Locate the cell with the specified text and output its (X, Y) center coordinate. 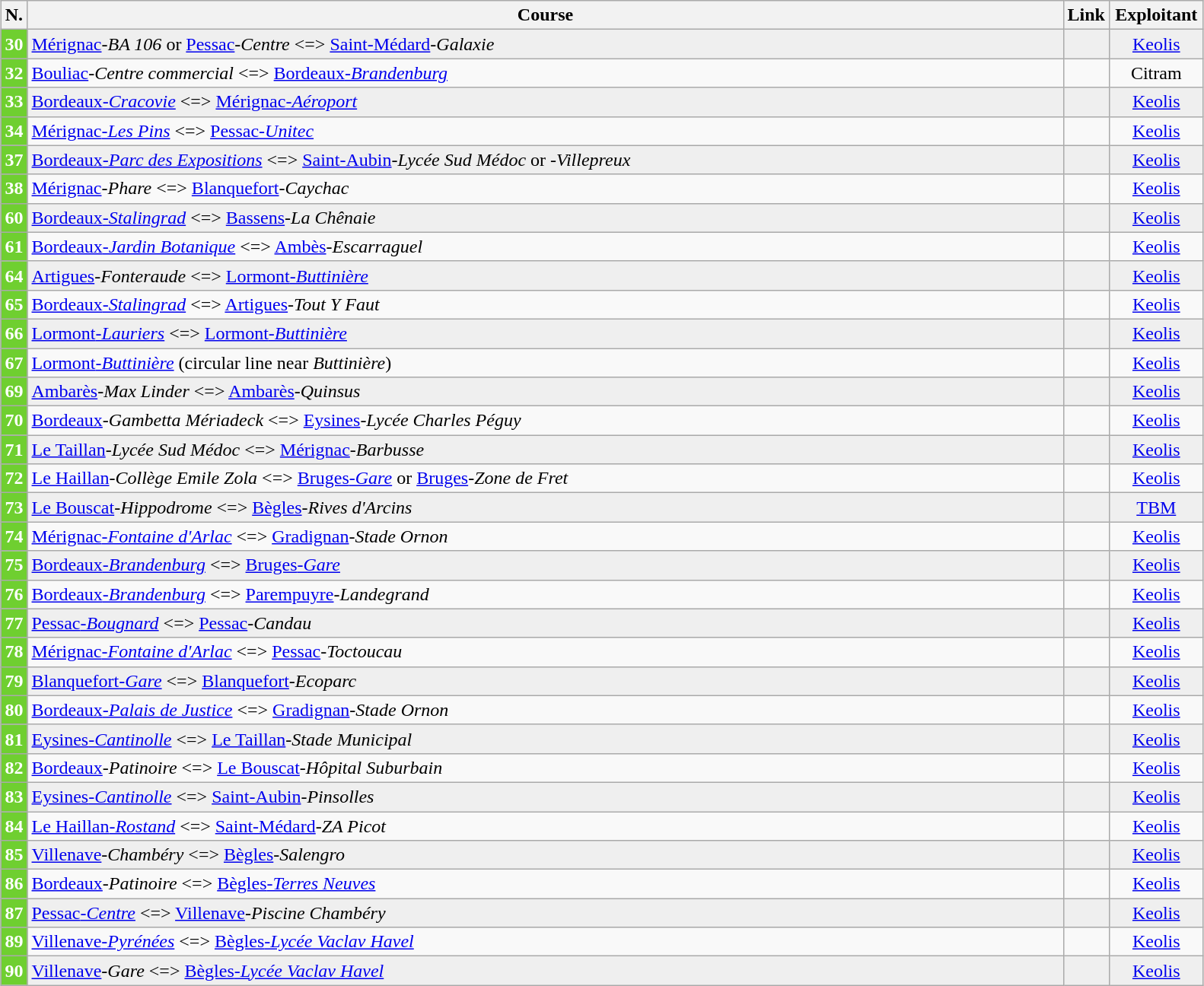
Bordeaux-Brandenburg <=> Bruges-Gare (545, 565)
Bordeaux-Parc des Expositions <=> Saint-Aubin-Lycée Sud Médoc or -Villepreux (545, 160)
Bordeaux-Patinoire <=> Bègles-Terres Neuves (545, 884)
Course (545, 15)
Eysines-Cantinolle <=> Le Taillan-Stade Municipal (545, 739)
Bordeaux-Brandenburg <=> Parempuyre-Landegrand (545, 594)
37 (14, 160)
38 (14, 189)
65 (14, 304)
81 (14, 739)
Villenave-Chambéry <=> Bègles-Salengro (545, 855)
Pessac-Centre <=> Villenave-Piscine Chambéry (545, 913)
64 (14, 275)
73 (14, 507)
N. (14, 15)
Artigues-Fonteraude <=> Lormont-Buttinière (545, 275)
Eysines-Cantinolle <=> Saint-Aubin-Pinsolles (545, 797)
Le Bouscat-Hippodrome <=> Bègles-Rives d'Arcins (545, 507)
66 (14, 333)
75 (14, 565)
Villenave-Pyrénées <=> Bègles-Lycée Vaclav Havel (545, 942)
TBM (1156, 507)
70 (14, 421)
Exploitant (1156, 15)
82 (14, 768)
78 (14, 652)
86 (14, 884)
Le Taillan-Lycée Sud Médoc <=> Mérignac-Barbusse (545, 450)
Bordeaux-Stalingrad <=> Artigues-Tout Y Faut (545, 304)
83 (14, 797)
Bordeaux-Patinoire <=> Le Bouscat-Hôpital Suburbain (545, 768)
Villenave-Gare <=> Bègles-Lycée Vaclav Havel (545, 971)
71 (14, 450)
Le Haillan-Collège Emile Zola <=> Bruges-Gare or Bruges-Zone de Fret (545, 479)
76 (14, 594)
69 (14, 392)
Lormont-Lauriers <=> Lormont-Buttinière (545, 333)
34 (14, 131)
Bordeaux-Stalingrad <=> Bassens-La Chênaie (545, 218)
87 (14, 913)
Bouliac-Centre commercial <=> Bordeaux-Brandenburg (545, 73)
Bordeaux-Cracovie <=> Mérignac-Aéroport (545, 102)
80 (14, 710)
84 (14, 825)
32 (14, 73)
Mérignac-Fontaine d'Arlac <=> Gradignan-Stade Ornon (545, 536)
Link (1086, 15)
61 (14, 247)
Ambarès-Max Linder <=> Ambarès-Quinsus (545, 392)
Bordeaux-Palais de Justice <=> Gradignan-Stade Ornon (545, 710)
Mérignac-Fontaine d'Arlac <=> Pessac-Toctoucau (545, 652)
Le Haillan-Rostand <=> Saint-Médard-ZA Picot (545, 825)
67 (14, 363)
Mérignac-BA 106 or Pessac-Centre <=> Saint-Médard-Galaxie (545, 44)
77 (14, 623)
30 (14, 44)
74 (14, 536)
Pessac-Bougnard <=> Pessac-Candau (545, 623)
33 (14, 102)
Bordeaux-Gambetta Mériadeck <=> Eysines-Lycée Charles Péguy (545, 421)
72 (14, 479)
90 (14, 971)
85 (14, 855)
79 (14, 681)
Mérignac-Phare <=> Blanquefort-Caychac (545, 189)
89 (14, 942)
60 (14, 218)
Lormont-Buttinière (circular line near Buttinière) (545, 363)
Blanquefort-Gare <=> Blanquefort-Ecoparc (545, 681)
Bordeaux-Jardin Botanique <=> Ambès-Escarraguel (545, 247)
Citram (1156, 73)
Mérignac-Les Pins <=> Pessac-Unitec (545, 131)
